Scan for the cell matching the given text and deliver its [x, y] coordinate at center. 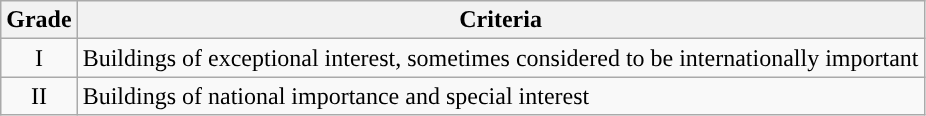
Buildings of national importance and special interest [500, 96]
Grade [39, 20]
Criteria [500, 20]
II [39, 96]
I [39, 58]
Buildings of exceptional interest, sometimes considered to be internationally important [500, 58]
